From the cell containing the given text, extract its center point as [X, Y] coordinate. 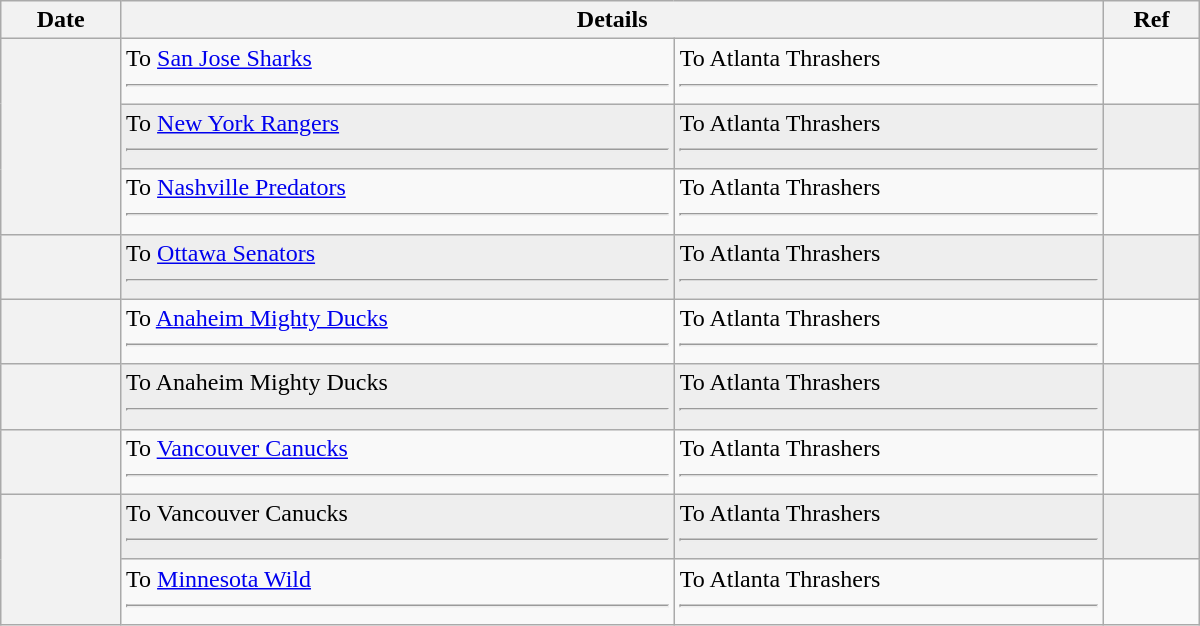
Details [612, 20]
To Nashville Predators [398, 202]
To New York Rangers [398, 136]
To Ottawa Senators [398, 266]
To San Jose Sharks [398, 72]
Ref [1152, 20]
To Minnesota Wild [398, 592]
Date [61, 20]
